From the cell containing the given text, extract its center point as [x, y] coordinate. 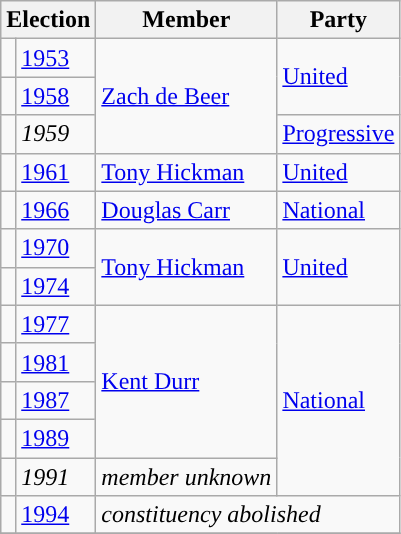
Douglas Carr [186, 210]
Zach de Beer [186, 96]
1981 [56, 362]
Election [48, 20]
Member [186, 20]
1974 [56, 286]
1958 [56, 96]
Party [338, 20]
1970 [56, 248]
member unknown [186, 477]
1989 [56, 438]
1961 [56, 172]
Progressive [338, 134]
1994 [56, 515]
1966 [56, 210]
Kent Durr [186, 381]
1991 [56, 477]
constituency abolished [248, 515]
1953 [56, 58]
1987 [56, 400]
1977 [56, 324]
1959 [56, 134]
